For the text-containing cell, return its midpoint in (X, Y) coordinate format. 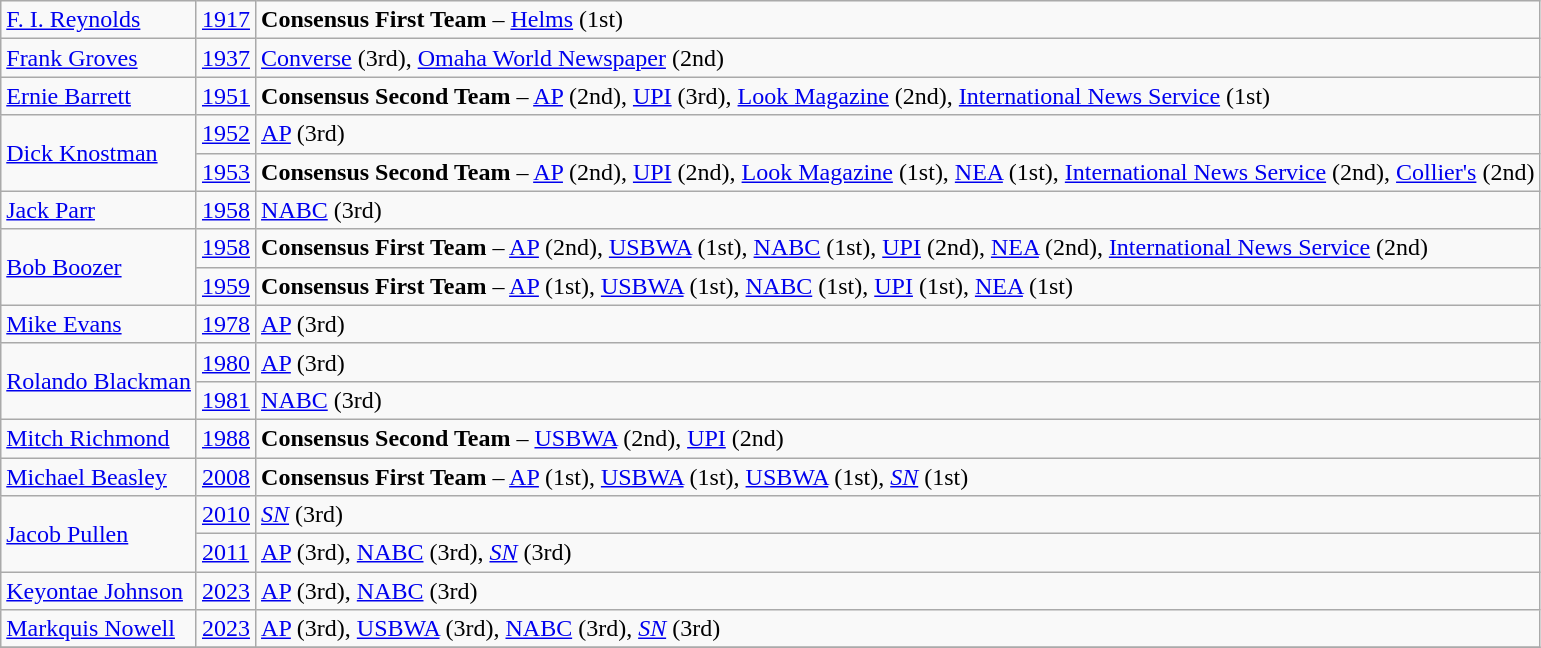
Dick Knostman (99, 153)
2008 (226, 477)
Mitch Richmond (99, 438)
1952 (226, 134)
Converse (3rd), Omaha World Newspaper (2nd) (898, 58)
1937 (226, 58)
Rolando Blackman (99, 381)
1959 (226, 286)
Consensus First Team – AP (1st), USBWA (1st), USBWA (1st), SN (1st) (898, 477)
1917 (226, 20)
Consensus First Team – Helms (1st) (898, 20)
Keyontae Johnson (99, 591)
1978 (226, 324)
Consensus Second Team – AP (2nd), UPI (3rd), Look Magazine (2nd), International News Service (1st) (898, 96)
Markquis Nowell (99, 629)
1953 (226, 172)
1980 (226, 362)
AP (3rd), USBWA (3rd), NABC (3rd), SN (3rd) (898, 629)
Consensus First Team – AP (1st), USBWA (1st), NABC (1st), UPI (1st), NEA (1st) (898, 286)
Jack Parr (99, 210)
Jacob Pullen (99, 534)
2010 (226, 515)
Michael Beasley (99, 477)
AP (3rd), NABC (3rd), SN (3rd) (898, 553)
AP (3rd), NABC (3rd) (898, 591)
Mike Evans (99, 324)
Frank Groves (99, 58)
Bob Boozer (99, 267)
Consensus Second Team – AP (2nd), UPI (2nd), Look Magazine (1st), NEA (1st), International News Service (2nd), Collier's (2nd) (898, 172)
F. I. Reynolds (99, 20)
SN (3rd) (898, 515)
1988 (226, 438)
Consensus Second Team – USBWA (2nd), UPI (2nd) (898, 438)
Ernie Barrett (99, 96)
2011 (226, 553)
1981 (226, 400)
Consensus First Team – AP (2nd), USBWA (1st), NABC (1st), UPI (2nd), NEA (2nd), International News Service (2nd) (898, 248)
1951 (226, 96)
